Determine the (X, Y) coordinate at the center of the cell enclosing the given text.  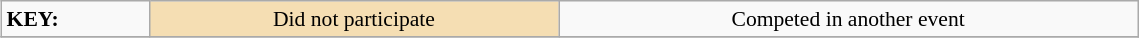
Did not participate (354, 19)
KEY: (76, 19)
Competed in another event (848, 19)
